Scan for the cell matching the given text and deliver its [X, Y] coordinate at center. 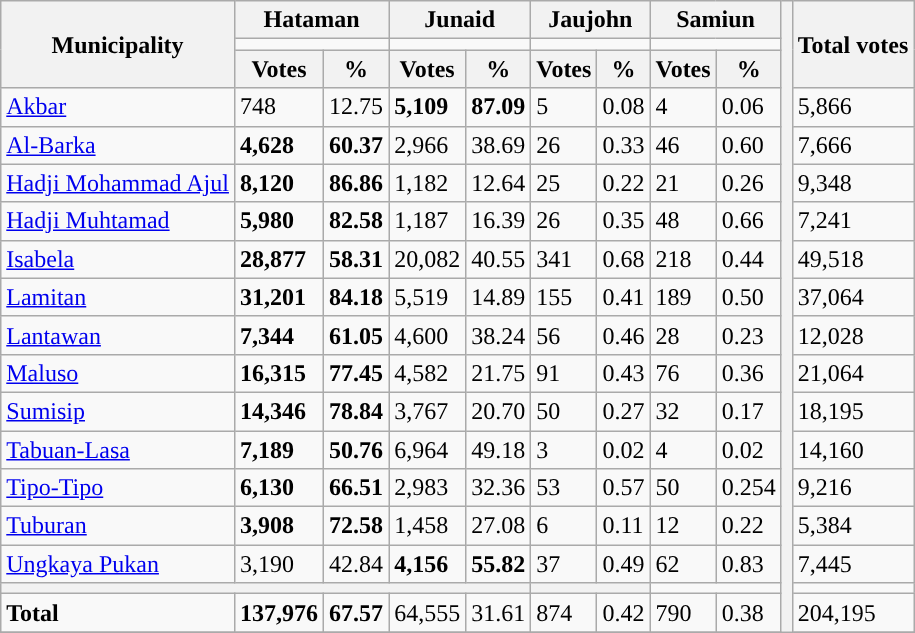
Sumisip [118, 411]
0.254 [748, 488]
12 [683, 526]
60.37 [356, 145]
55.82 [498, 564]
Municipality [118, 44]
61.05 [356, 335]
0.23 [748, 335]
189 [683, 297]
0.42 [624, 613]
84.18 [356, 297]
Total votes [853, 44]
0.49 [624, 564]
5 [564, 107]
0.83 [748, 564]
9,216 [853, 488]
0.46 [624, 335]
0.41 [624, 297]
155 [564, 297]
40.55 [498, 259]
21,064 [853, 373]
Total [118, 613]
7,666 [853, 145]
82.58 [356, 221]
0.33 [624, 145]
3,908 [278, 526]
Lamitan [118, 297]
76 [683, 373]
20,082 [428, 259]
14,346 [278, 411]
Jaujohn [590, 20]
0.26 [748, 183]
1,187 [428, 221]
12.64 [498, 183]
0.17 [748, 411]
5,980 [278, 221]
874 [564, 613]
0.66 [748, 221]
2,983 [428, 488]
50.76 [356, 449]
204,195 [853, 613]
91 [564, 373]
3,767 [428, 411]
Ungkaya Pukan [118, 564]
7,189 [278, 449]
790 [683, 613]
7,344 [278, 335]
77.45 [356, 373]
72.58 [356, 526]
25 [564, 183]
67.57 [356, 613]
0.35 [624, 221]
31.61 [498, 613]
Akbar [118, 107]
32.36 [498, 488]
Hataman [311, 20]
Junaid [460, 20]
18,195 [853, 411]
341 [564, 259]
20.70 [498, 411]
6,964 [428, 449]
66.51 [356, 488]
218 [683, 259]
12.75 [356, 107]
48 [683, 221]
Tuburan [118, 526]
49.18 [498, 449]
0.11 [624, 526]
4,156 [428, 564]
86.86 [356, 183]
3 [564, 449]
53 [564, 488]
6 [564, 526]
0.27 [624, 411]
8,120 [278, 183]
56 [564, 335]
5,519 [428, 297]
0.44 [748, 259]
0.36 [748, 373]
1,458 [428, 526]
46 [683, 145]
27.08 [498, 526]
1,182 [428, 183]
42.84 [356, 564]
58.31 [356, 259]
14,160 [853, 449]
21.75 [498, 373]
5,866 [853, 107]
4,628 [278, 145]
64,555 [428, 613]
Hadji Mohammad Ajul [118, 183]
0.60 [748, 145]
Isabela [118, 259]
0.38 [748, 613]
6,130 [278, 488]
5,384 [853, 526]
16,315 [278, 373]
49,518 [853, 259]
16.39 [498, 221]
Hadji Muhtamad [118, 221]
4,582 [428, 373]
62 [683, 564]
87.09 [498, 107]
0.68 [624, 259]
0.43 [624, 373]
12,028 [853, 335]
0.08 [624, 107]
4,600 [428, 335]
Al-Barka [118, 145]
Samiun [716, 20]
0.50 [748, 297]
Lantawan [118, 335]
21 [683, 183]
9,348 [853, 183]
748 [278, 107]
7,241 [853, 221]
Maluso [118, 373]
0.06 [748, 107]
2,966 [428, 145]
37,064 [853, 297]
28,877 [278, 259]
Tipo-Tipo [118, 488]
Tabuan-Lasa [118, 449]
137,976 [278, 613]
7,445 [853, 564]
5,109 [428, 107]
31,201 [278, 297]
28 [683, 335]
38.24 [498, 335]
38.69 [498, 145]
0.57 [624, 488]
32 [683, 411]
14.89 [498, 297]
3,190 [278, 564]
37 [564, 564]
78.84 [356, 411]
